Extract the (X, Y) coordinate from the center of the cell holding the provided text.  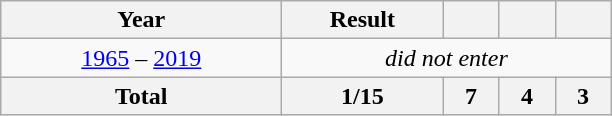
did not enter (446, 58)
7 (471, 96)
Total (142, 96)
1/15 (362, 96)
4 (527, 96)
1965 – 2019 (142, 58)
3 (583, 96)
Result (362, 20)
Year (142, 20)
